From the cell containing the given text, extract its center point as [X, Y] coordinate. 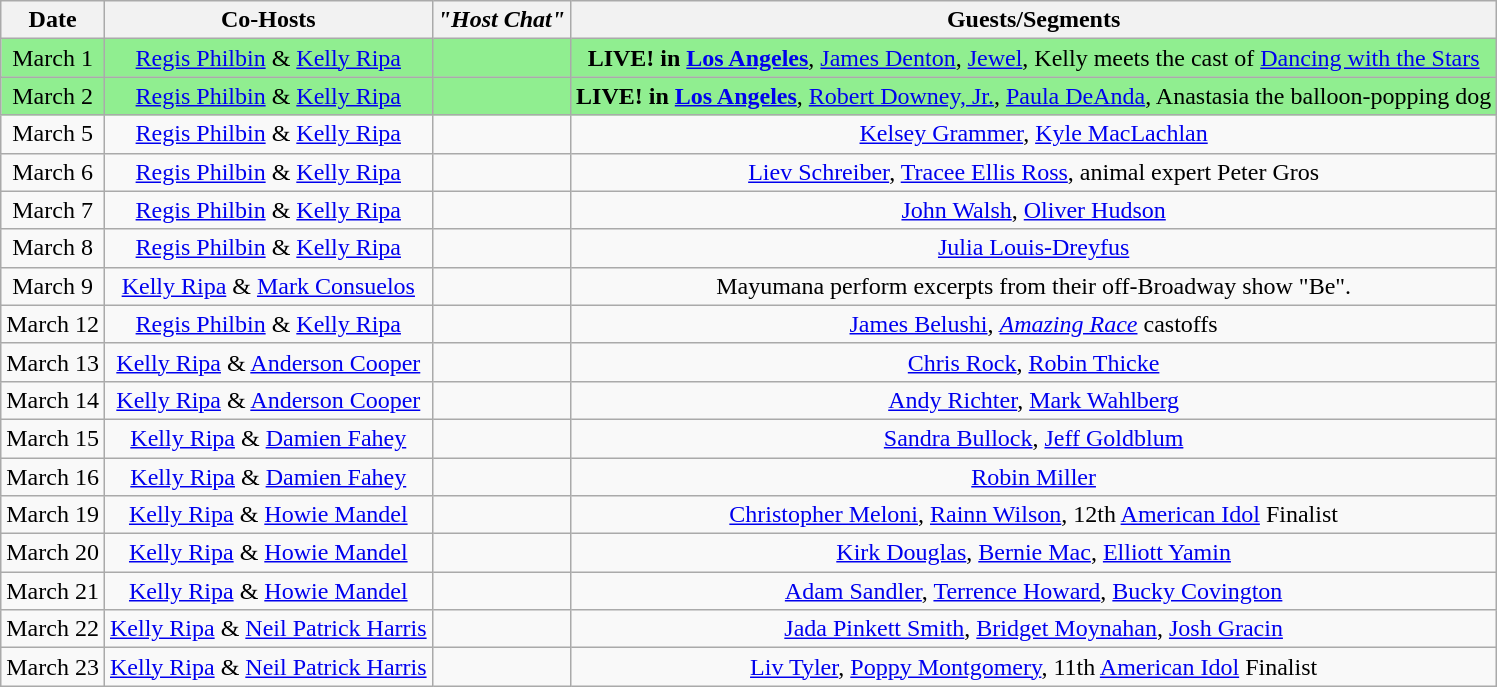
March 12 [53, 324]
LIVE! in Los Angeles, Robert Downey, Jr., Paula DeAnda, Anastasia the balloon-popping dog [1034, 96]
Andy Richter, Mark Wahlberg [1034, 400]
Kirk Douglas, Bernie Mac, Elliott Yamin [1034, 553]
Kelly Ripa & Mark Consuelos [268, 286]
Liev Schreiber, Tracee Ellis Ross, animal expert Peter Gros [1034, 172]
March 14 [53, 400]
March 23 [53, 667]
Jada Pinkett Smith, Bridget Moynahan, Josh Gracin [1034, 629]
Kelsey Grammer, Kyle MacLachlan [1034, 134]
March 22 [53, 629]
March 16 [53, 477]
March 15 [53, 438]
Sandra Bullock, Jeff Goldblum [1034, 438]
March 21 [53, 591]
"Host Chat" [501, 20]
Christopher Meloni, Rainn Wilson, 12th American Idol Finalist [1034, 515]
Co-Hosts [268, 20]
March 19 [53, 515]
LIVE! in Los Angeles, James Denton, Jewel, Kelly meets the cast of Dancing with the Stars [1034, 58]
Liv Tyler, Poppy Montgomery, 11th American Idol Finalist [1034, 667]
Julia Louis-Dreyfus [1034, 248]
Adam Sandler, Terrence Howard, Bucky Covington [1034, 591]
March 13 [53, 362]
March 8 [53, 248]
James Belushi, Amazing Race castoffs [1034, 324]
Chris Rock, Robin Thicke [1034, 362]
Date [53, 20]
Robin Miller [1034, 477]
Guests/Segments [1034, 20]
John Walsh, Oliver Hudson [1034, 210]
March 6 [53, 172]
March 20 [53, 553]
March 1 [53, 58]
March 7 [53, 210]
March 5 [53, 134]
March 9 [53, 286]
March 2 [53, 96]
Mayumana perform excerpts from their off-Broadway show "Be". [1034, 286]
